From the cell containing the given text, extract its center point as [x, y] coordinate. 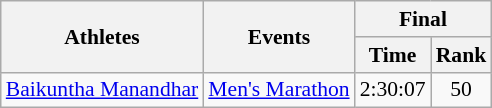
50 [462, 90]
Athletes [102, 36]
Baikuntha Manandhar [102, 90]
Men's Marathon [278, 90]
Final [424, 19]
Events [278, 36]
Time [393, 55]
2:30:07 [393, 90]
Rank [462, 55]
